Search for the cell housing the specified text and yield its (x, y) center coordinate. 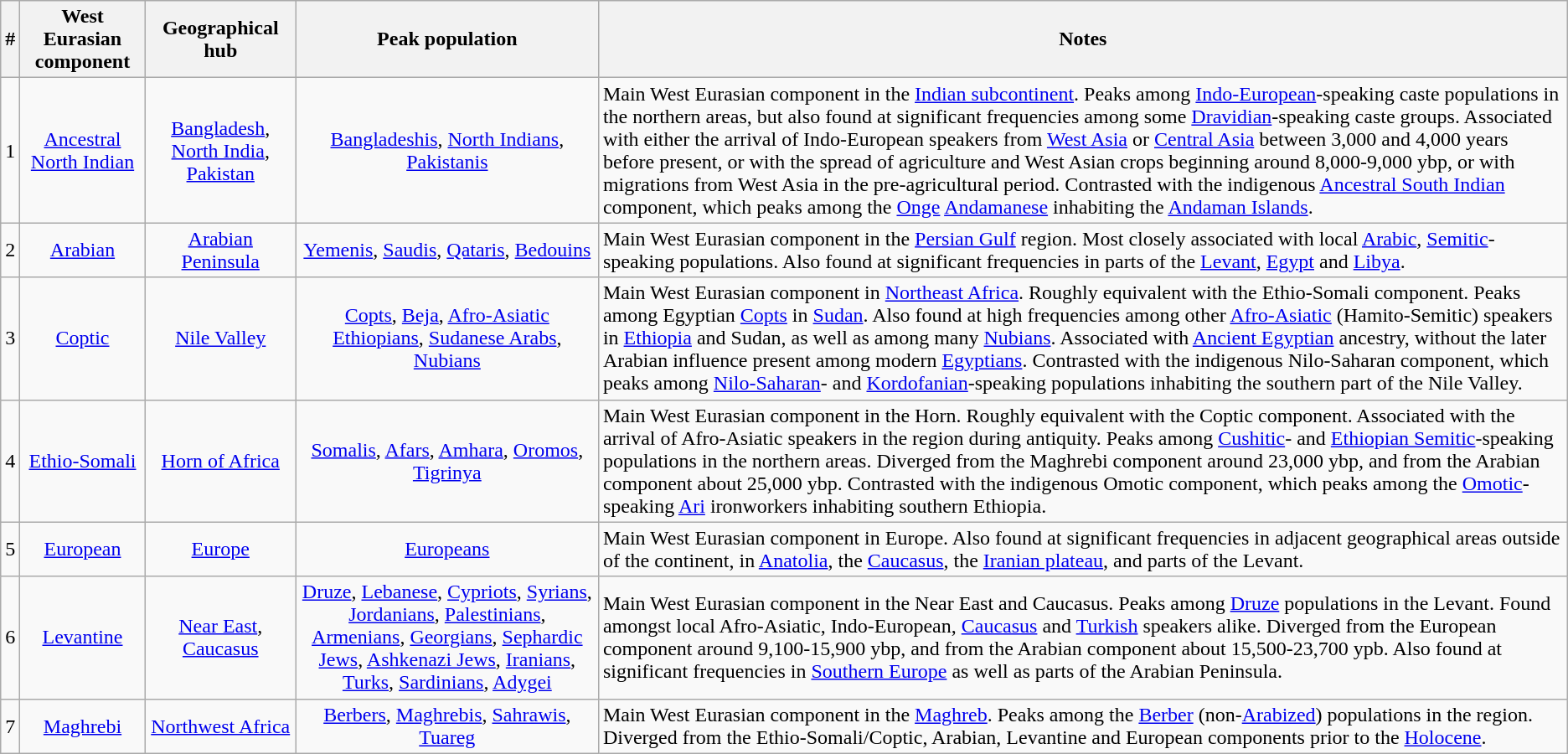
1 (10, 151)
Near East, Caucasus (220, 638)
Notes (1082, 39)
Arabian Peninsula (220, 250)
Europeans (447, 550)
Berbers, Maghrebis, Sahrawis, Tuareg (447, 726)
Horn of Africa (220, 461)
West Eurasian component (82, 39)
Somalis, Afars, Amhara, Oromos, Tigrinya (447, 461)
Levantine (82, 638)
Ethio-Somali (82, 461)
Nile Valley (220, 338)
7 (10, 726)
Arabian (82, 250)
# (10, 39)
4 (10, 461)
Northwest Africa (220, 726)
Bangladesh, North India, Pakistan (220, 151)
Coptic (82, 338)
Geographical hub (220, 39)
Peak population (447, 39)
European (82, 550)
5 (10, 550)
Yemenis, Saudis, Qataris, Bedouins (447, 250)
2 (10, 250)
Copts, Beja, Afro-Asiatic Ethiopians, Sudanese Arabs, Nubians (447, 338)
Bangladeshis, North Indians, Pakistanis (447, 151)
Maghrebi (82, 726)
Ancestral North Indian (82, 151)
3 (10, 338)
Europe (220, 550)
6 (10, 638)
